For the text-containing cell, return its midpoint in (x, y) coordinate format. 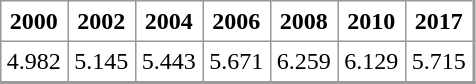
5.715 (439, 62)
2006 (236, 21)
2017 (439, 21)
5.671 (236, 62)
2004 (169, 21)
6.129 (372, 62)
2000 (34, 21)
2010 (372, 21)
4.982 (34, 62)
5.443 (169, 62)
2008 (304, 21)
2002 (102, 21)
5.145 (102, 62)
6.259 (304, 62)
